Pinpoint the cell where the given text exists, returning its (x, y) midpoint coordinate. 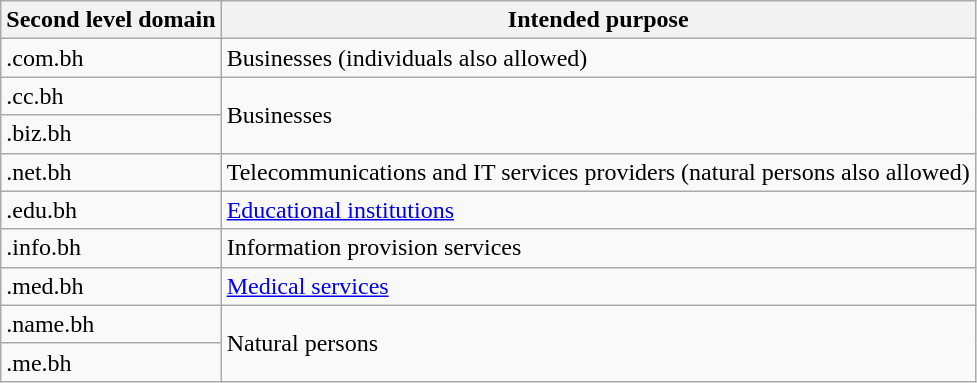
Educational institutions (598, 210)
.info.bh (111, 248)
Natural persons (598, 343)
.cc.bh (111, 96)
.med.bh (111, 286)
Intended purpose (598, 20)
Telecommunications and IT services providers (natural persons also allowed) (598, 172)
.net.bh (111, 172)
Second level domain (111, 20)
Businesses (598, 115)
Businesses (individuals also allowed) (598, 58)
.name.bh (111, 324)
.biz.bh (111, 134)
.edu.bh (111, 210)
.me.bh (111, 362)
.com.bh (111, 58)
Information provision services (598, 248)
Medical services (598, 286)
